Return the [X, Y] coordinate for the center point of the cell that contains the specified text.  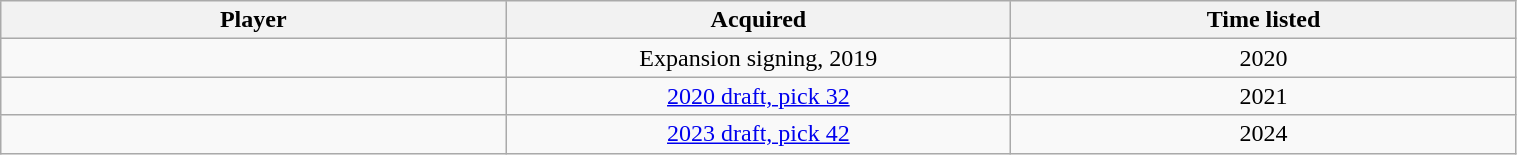
2020 draft, pick 32 [758, 96]
2023 draft, pick 42 [758, 134]
Time listed [1264, 20]
2021 [1264, 96]
Expansion signing, 2019 [758, 58]
Acquired [758, 20]
Player [254, 20]
2024 [1264, 134]
2020 [1264, 58]
